Provide the [X, Y] coordinate of the cell's center where the given text is located.  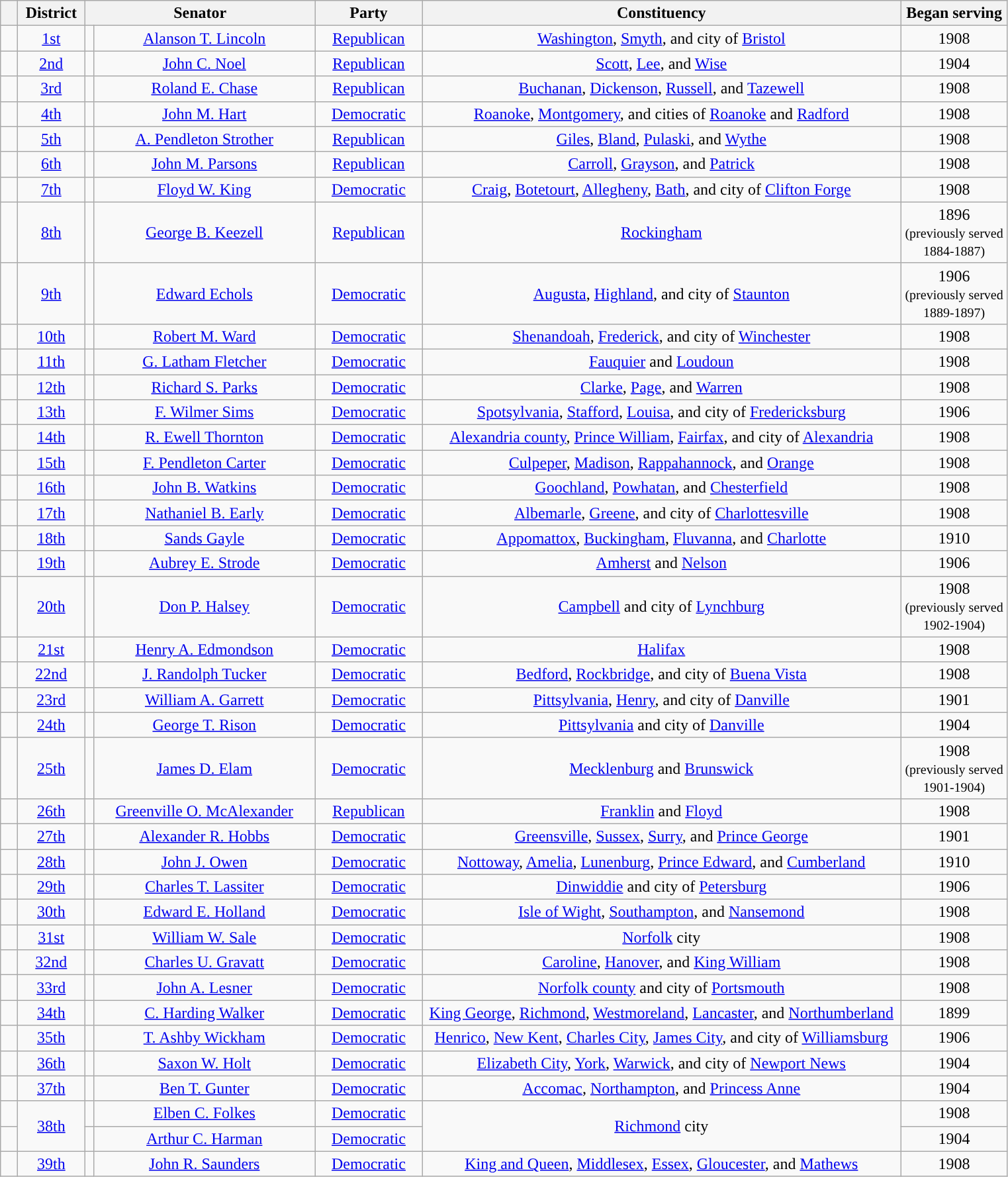
Began serving [954, 13]
William A. Garrett [204, 700]
Charles U. Gravatt [204, 963]
J. Randolph Tucker [204, 675]
32nd [52, 963]
28th [52, 861]
John J. Owen [204, 861]
William W. Sale [204, 937]
Greenville O. McAlexander [204, 811]
Nathaniel B. Early [204, 513]
Franklin and Floyd [662, 811]
30th [52, 912]
1899 [954, 1013]
23rd [52, 700]
George T. Rison [204, 725]
Fauquier and Loudoun [662, 361]
John R. Saunders [204, 1164]
21st [52, 649]
A. Pendleton Strother [204, 139]
G. Latham Fletcher [204, 361]
26th [52, 811]
Buchanan, Dickenson, Russell, and Tazewell [662, 89]
Caroline, Hanover, and King William [662, 963]
39th [52, 1164]
37th [52, 1088]
9th [52, 293]
Bedford, Rockbridge, and city of Buena Vista [662, 675]
R. Ewell Thornton [204, 438]
18th [52, 538]
35th [52, 1038]
Alanson T. Lincoln [204, 38]
Roland E. Chase [204, 89]
Carroll, Grayson, and Patrick [662, 164]
7th [52, 189]
31st [52, 937]
Albemarle, Greene, and city of Charlottesville [662, 513]
Greensville, Sussex, Surry, and Prince George [662, 836]
John B. Watkins [204, 488]
Giles, Bland, Pulaski, and Wythe [662, 139]
Constituency [662, 13]
17th [52, 513]
Norfolk county and city of Portsmouth [662, 988]
T. Ashby Wickham [204, 1038]
Dinwiddie and city of Petersburg [662, 887]
Goochland, Powhatan, and Chesterfield [662, 488]
Arthur C. Harman [204, 1139]
36th [52, 1063]
Richard S. Parks [204, 387]
Senator [200, 13]
Henry A. Edmondson [204, 649]
10th [52, 336]
1906(previously served 1889-1897) [954, 293]
Sands Gayle [204, 538]
Norfolk city [662, 937]
15th [52, 463]
1st [52, 38]
John C. Noel [204, 64]
38th [52, 1126]
12th [52, 387]
Isle of Wight, Southampton, and Nansemond [662, 912]
Charles T. Lassiter [204, 887]
Elizabeth City, York, Warwick, and city of Newport News [662, 1063]
4th [52, 114]
6th [52, 164]
F. Wilmer Sims [204, 412]
14th [52, 438]
John A. Lesner [204, 988]
16th [52, 488]
King and Queen, Middlesex, Essex, Gloucester, and Mathews [662, 1164]
Craig, Botetourt, Allegheny, Bath, and city of Clifton Forge [662, 189]
Edward E. Holland [204, 912]
John M. Hart [204, 114]
34th [52, 1013]
1908(previously served 1902-1904) [954, 606]
Shenandoah, Frederick, and city of Winchester [662, 336]
22nd [52, 675]
Nottoway, Amelia, Lunenburg, Prince Edward, and Cumberland [662, 861]
John M. Parsons [204, 164]
24th [52, 725]
F. Pendleton Carter [204, 463]
20th [52, 606]
Washington, Smyth, and city of Bristol [662, 38]
Edward Echols [204, 293]
Don P. Halsey [204, 606]
C. Harding Walker [204, 1013]
Campbell and city of Lynchburg [662, 606]
Augusta, Highland, and city of Staunton [662, 293]
Culpeper, Madison, Rappahannock, and Orange [662, 463]
King George, Richmond, Westmoreland, Lancaster, and Northumberland [662, 1013]
Elben C. Folkes [204, 1113]
Aubrey E. Strode [204, 563]
2nd [52, 64]
8th [52, 232]
Spotsylvania, Stafford, Louisa, and city of Fredericksburg [662, 412]
Amherst and Nelson [662, 563]
29th [52, 887]
James D. Elam [204, 768]
George B. Keezell [204, 232]
11th [52, 361]
1908(previously served 1901-1904) [954, 768]
1896(previously served 1884-1887) [954, 232]
Roanoke, Montgomery, and cities of Roanoke and Radford [662, 114]
19th [52, 563]
Saxon W. Holt [204, 1063]
Halifax [662, 649]
25th [52, 768]
Floyd W. King [204, 189]
Richmond city [662, 1126]
Pittsylvania and city of Danville [662, 725]
13th [52, 412]
33rd [52, 988]
3rd [52, 89]
Rockingham [662, 232]
Scott, Lee, and Wise [662, 64]
5th [52, 139]
Party [368, 13]
Pittsylvania, Henry, and city of Danville [662, 700]
27th [52, 836]
Ben T. Gunter [204, 1088]
District [52, 13]
Appomattox, Buckingham, Fluvanna, and Charlotte [662, 538]
Alexandria county, Prince William, Fairfax, and city of Alexandria [662, 438]
Accomac, Northampton, and Princess Anne [662, 1088]
Alexander R. Hobbs [204, 836]
Mecklenburg and Brunswick [662, 768]
Robert M. Ward [204, 336]
Henrico, New Kent, Charles City, James City, and city of Williamsburg [662, 1038]
Clarke, Page, and Warren [662, 387]
